Scan for the cell matching the given text and deliver its [X, Y] coordinate at center. 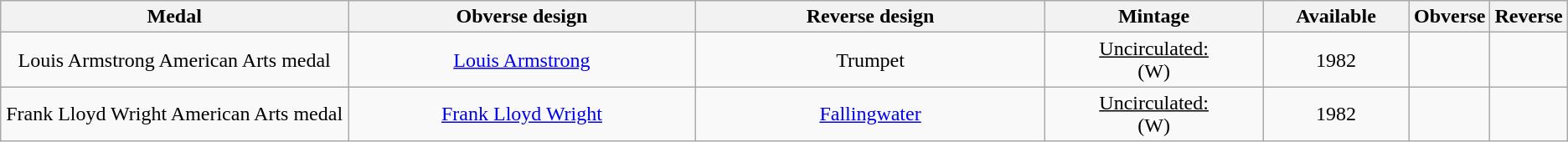
Mintage [1154, 17]
Available [1337, 17]
Obverse [1450, 17]
Louis Armstrong [523, 60]
Louis Armstrong American Arts medal [174, 60]
Medal [174, 17]
Frank Lloyd Wright [523, 114]
Frank Lloyd Wright American Arts medal [174, 114]
Reverse design [869, 17]
Obverse design [523, 17]
Fallingwater [869, 114]
Reverse [1529, 17]
Trumpet [869, 60]
